Pinpoint the cell where the given text exists, returning its [x, y] midpoint coordinate. 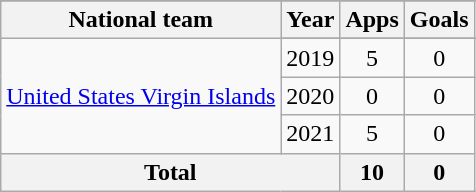
Year [310, 20]
2021 [310, 134]
2020 [310, 96]
United States Virgin Islands [141, 96]
Apps [372, 20]
10 [372, 172]
2019 [310, 58]
Goals [439, 20]
National team [141, 20]
Total [170, 172]
